Provide the (x, y) coordinate of the cell's center where the given text is located.  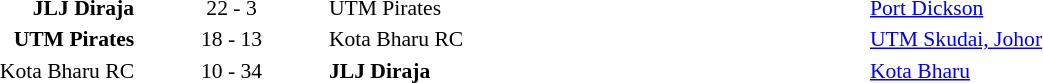
18 - 13 (232, 39)
Kota Bharu RC (597, 39)
